Return [X, Y] of the center of cell containing provided text 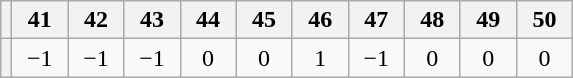
50 [544, 20]
43 [152, 20]
48 [432, 20]
1 [320, 58]
44 [208, 20]
46 [320, 20]
42 [96, 20]
41 [40, 20]
47 [376, 20]
45 [264, 20]
49 [488, 20]
